Capture the cell that displays the provided text and extract its (x, y) central coordinate. 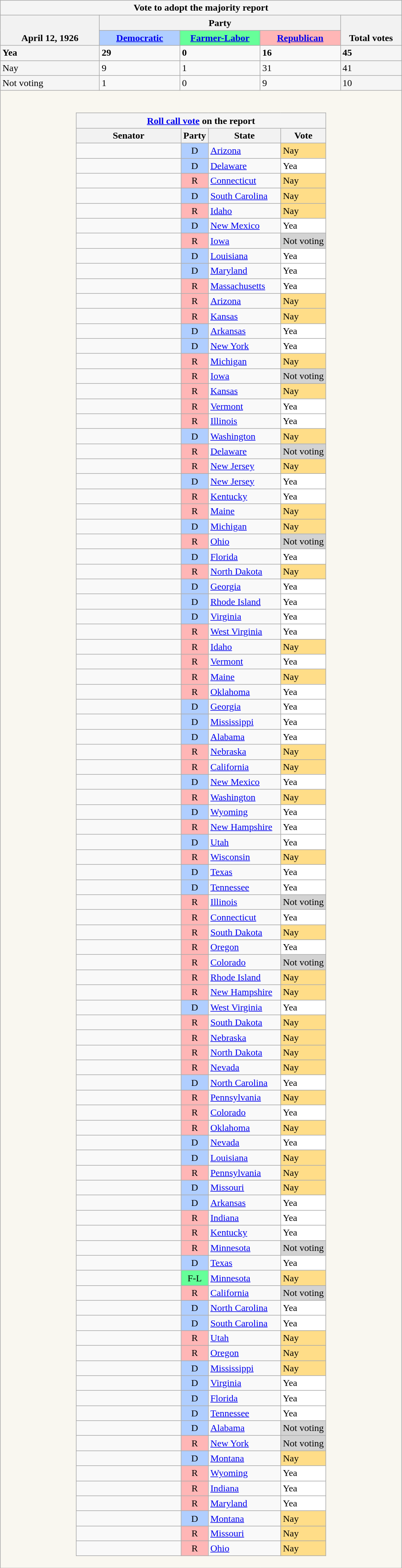
Democratic (140, 38)
45 (371, 53)
Vote to adopt the majority report (201, 8)
29 (140, 53)
10 (371, 83)
16 (300, 53)
Vote (303, 135)
State (245, 135)
Senator (128, 135)
F-L (194, 1278)
Republican (300, 38)
April 12, 1926 (50, 30)
31 (300, 68)
Roll call vote on the report (201, 120)
Farmer-Labor (220, 38)
41 (371, 68)
Massachusetts (245, 286)
Wisconsin (245, 857)
Total votes (371, 30)
